For the text-containing cell, return its midpoint in [x, y] coordinate format. 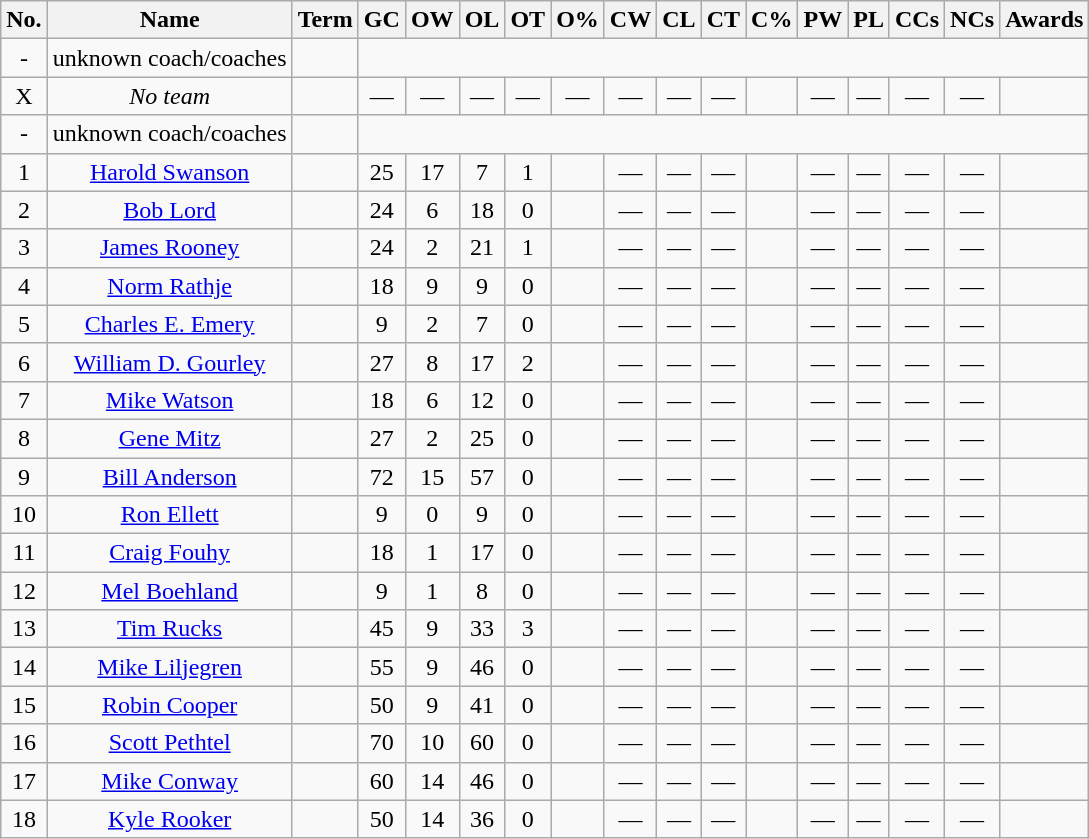
Kyle Rooker [170, 819]
Robin Cooper [170, 705]
William D. Gourley [170, 362]
Term [325, 20]
Tim Rucks [170, 629]
Mike Liljegren [170, 667]
CT [723, 20]
O% [578, 20]
Craig Fouhy [170, 553]
55 [382, 667]
James Rooney [170, 248]
PW [823, 20]
Ron Ellett [170, 515]
13 [24, 629]
OW [432, 20]
Scott Pethtel [170, 743]
36 [482, 819]
11 [24, 553]
CCs [916, 20]
X [24, 96]
CW [630, 20]
No. [24, 20]
33 [482, 629]
Mike Watson [170, 400]
4 [24, 286]
45 [382, 629]
Gene Mitz [170, 438]
CL [679, 20]
Charles E. Emery [170, 324]
Harold Swanson [170, 172]
Mel Boehland [170, 591]
GC [382, 20]
72 [382, 477]
70 [382, 743]
Mike Conway [170, 781]
Name [170, 20]
C% [772, 20]
NCs [972, 20]
PL [869, 20]
57 [482, 477]
16 [24, 743]
5 [24, 324]
No team [170, 96]
Bob Lord [170, 210]
OT [528, 20]
41 [482, 705]
Norm Rathje [170, 286]
Bill Anderson [170, 477]
21 [482, 248]
OL [482, 20]
Awards [1044, 20]
